Return [x, y] of the center of cell containing provided text 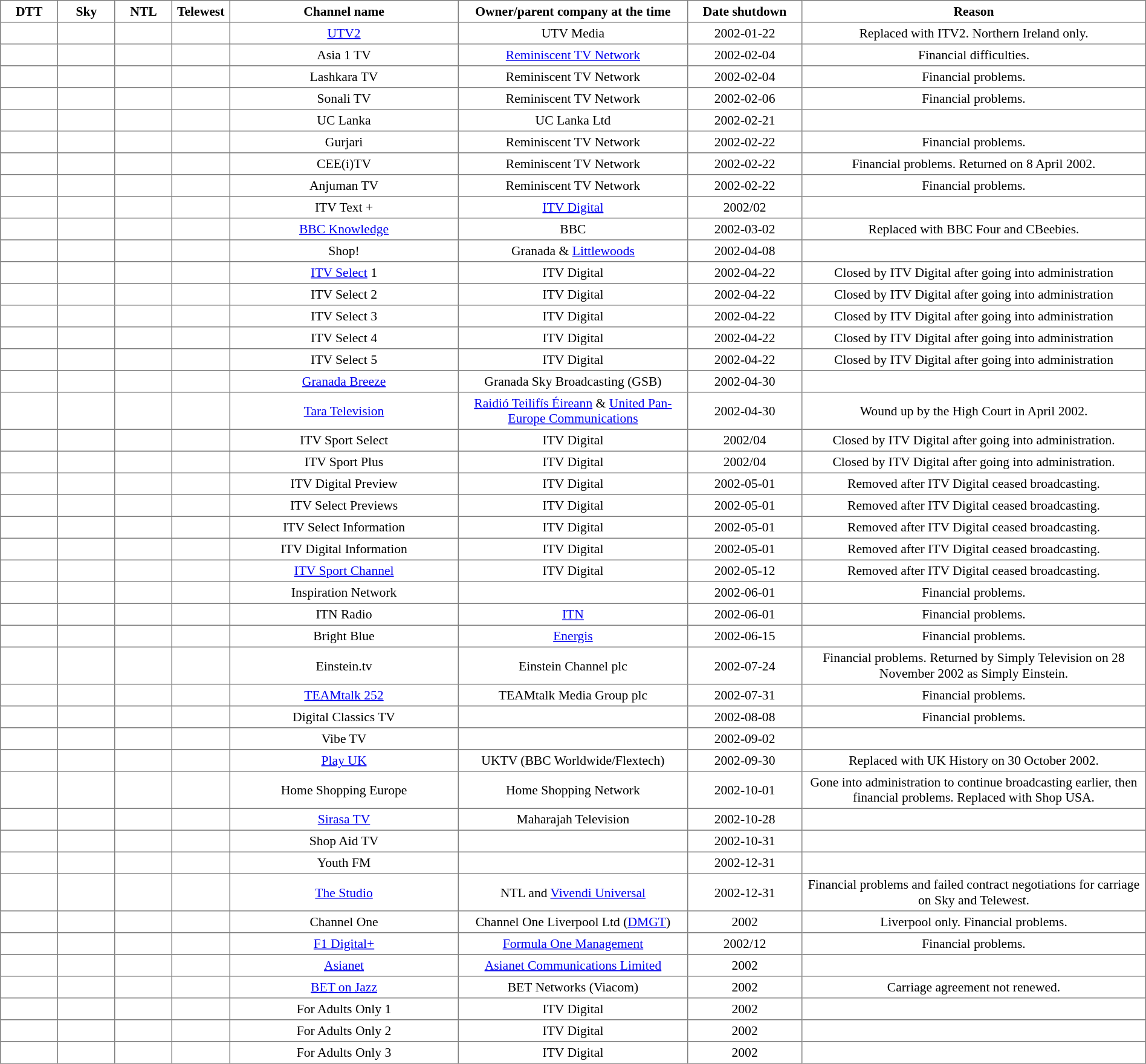
Wound up by the High Court in April 2002. [974, 411]
ITV Select 5 [345, 360]
Vibe TV [345, 739]
Channel name [345, 11]
UC Lanka [345, 120]
2002/02 [745, 207]
NTL [144, 11]
Energis [573, 636]
2002-10-28 [745, 819]
2002-08-08 [745, 717]
ITV Select Previews [345, 505]
ITV Digital Preview [345, 484]
ITV Sport Select [345, 440]
NTL and Vivendi Universal [573, 892]
ITV Select 3 [345, 316]
Owner/parent company at the time [573, 11]
2002-06-15 [745, 636]
Tara Television [345, 411]
Date shutdown [745, 11]
ITV Select 4 [345, 338]
Financial problems. Returned by Simply Television on 28 November 2002 as Simply Einstein. [974, 666]
Digital Classics TV [345, 717]
Financial problems and failed contract negotiations for carriage on Sky and Telewest. [974, 892]
ITV Digital Information [345, 549]
Home Shopping Europe [345, 790]
ITV Select 2 [345, 294]
2002-02-06 [745, 99]
Channel One [345, 922]
Shop Aid TV [345, 841]
BET Networks (Viacom) [573, 987]
CEE(i)TV [345, 164]
Carriage agreement not renewed. [974, 987]
Telewest [201, 11]
Asianet Communications Limited [573, 965]
DTT [29, 11]
Anjuman TV [345, 186]
Einstein.tv [345, 666]
Reason [974, 11]
Play UK [345, 761]
2002-07-24 [745, 666]
Lashkara TV [345, 77]
2002-07-31 [745, 695]
ITN Radio [345, 614]
2002-09-02 [745, 739]
Sonali TV [345, 99]
Maharajah Television [573, 819]
Replaced with BBC Four and CBeebies. [974, 229]
Asianet [345, 965]
2002-09-30 [745, 761]
Sirasa TV [345, 819]
Youth FM [345, 863]
Liverpool only. Financial problems. [974, 922]
Granada Sky Broadcasting (GSB) [573, 381]
2002/12 [745, 944]
The Studio [345, 892]
Granada & Littlewoods [573, 251]
2002-10-01 [745, 790]
BET on Jazz [345, 987]
ITV Text + [345, 207]
Sky [86, 11]
Financial problems. Returned on 8 April 2002. [974, 164]
Granada Breeze [345, 381]
Raidió Teilifís Éireann & United Pan-Europe Communications [573, 411]
TEAMtalk 252 [345, 695]
2002-10-31 [745, 841]
Gone into administration to continue broadcasting earlier, then financial problems. Replaced with Shop USA. [974, 790]
Gurjari [345, 142]
Replaced with ITV2. Northern Ireland only. [974, 33]
Asia 1 TV [345, 55]
Inspiration Network [345, 592]
2002-01-22 [745, 33]
For Adults Only 1 [345, 1009]
UC Lanka Ltd [573, 120]
F1 Digital+ [345, 944]
ITV Sport Plus [345, 462]
UTV2 [345, 33]
Channel One Liverpool Ltd (DMGT) [573, 922]
2002-02-21 [745, 120]
For Adults Only 2 [345, 1031]
UKTV (BBC Worldwide/Flextech) [573, 761]
ITN [573, 614]
Formula One Management [573, 944]
Bright Blue [345, 636]
Einstein Channel plc [573, 666]
Shop! [345, 251]
Replaced with UK History on 30 October 2002. [974, 761]
2002-04-08 [745, 251]
Home Shopping Network [573, 790]
ITV Select 1 [345, 273]
ITV Sport Channel [345, 571]
2002-05-12 [745, 571]
TEAMtalk Media Group plc [573, 695]
UTV Media [573, 33]
BBC [573, 229]
Financial difficulties. [974, 55]
2002-03-02 [745, 229]
For Adults Only 3 [345, 1053]
BBC Knowledge [345, 229]
ITV Select Information [345, 527]
